Search for the cell housing the specified text and yield its [X, Y] center coordinate. 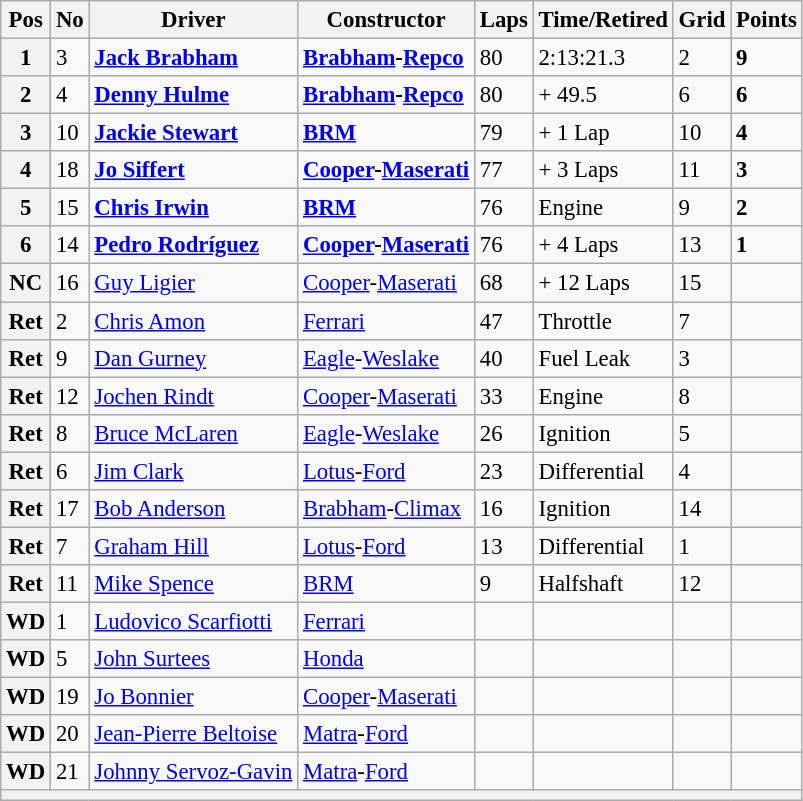
Points [766, 20]
Bob Anderson [194, 509]
40 [504, 358]
Ludovico Scarfiotti [194, 621]
+ 4 Laps [603, 245]
Pos [26, 20]
Halfshaft [603, 584]
Jo Bonnier [194, 697]
Laps [504, 20]
Throttle [603, 321]
Graham Hill [194, 546]
17 [70, 509]
26 [504, 433]
Time/Retired [603, 20]
Chris Irwin [194, 208]
2:13:21.3 [603, 58]
Johnny Servoz-Gavin [194, 772]
Fuel Leak [603, 358]
Chris Amon [194, 321]
Constructor [386, 20]
Dan Gurney [194, 358]
68 [504, 283]
Jackie Stewart [194, 133]
+ 1 Lap [603, 133]
77 [504, 170]
Jean-Pierre Beltoise [194, 734]
Mike Spence [194, 584]
Jim Clark [194, 471]
Guy Ligier [194, 283]
Honda [386, 659]
Denny Hulme [194, 95]
47 [504, 321]
Jochen Rindt [194, 396]
20 [70, 734]
+ 3 Laps [603, 170]
Bruce McLaren [194, 433]
No [70, 20]
33 [504, 396]
Jack Brabham [194, 58]
19 [70, 697]
Grid [702, 20]
18 [70, 170]
+ 12 Laps [603, 283]
NC [26, 283]
79 [504, 133]
Brabham-Climax [386, 509]
Jo Siffert [194, 170]
Driver [194, 20]
Pedro Rodríguez [194, 245]
John Surtees [194, 659]
+ 49.5 [603, 95]
23 [504, 471]
21 [70, 772]
